Output the (X, Y) coordinate of the center of the cell containing the given text.  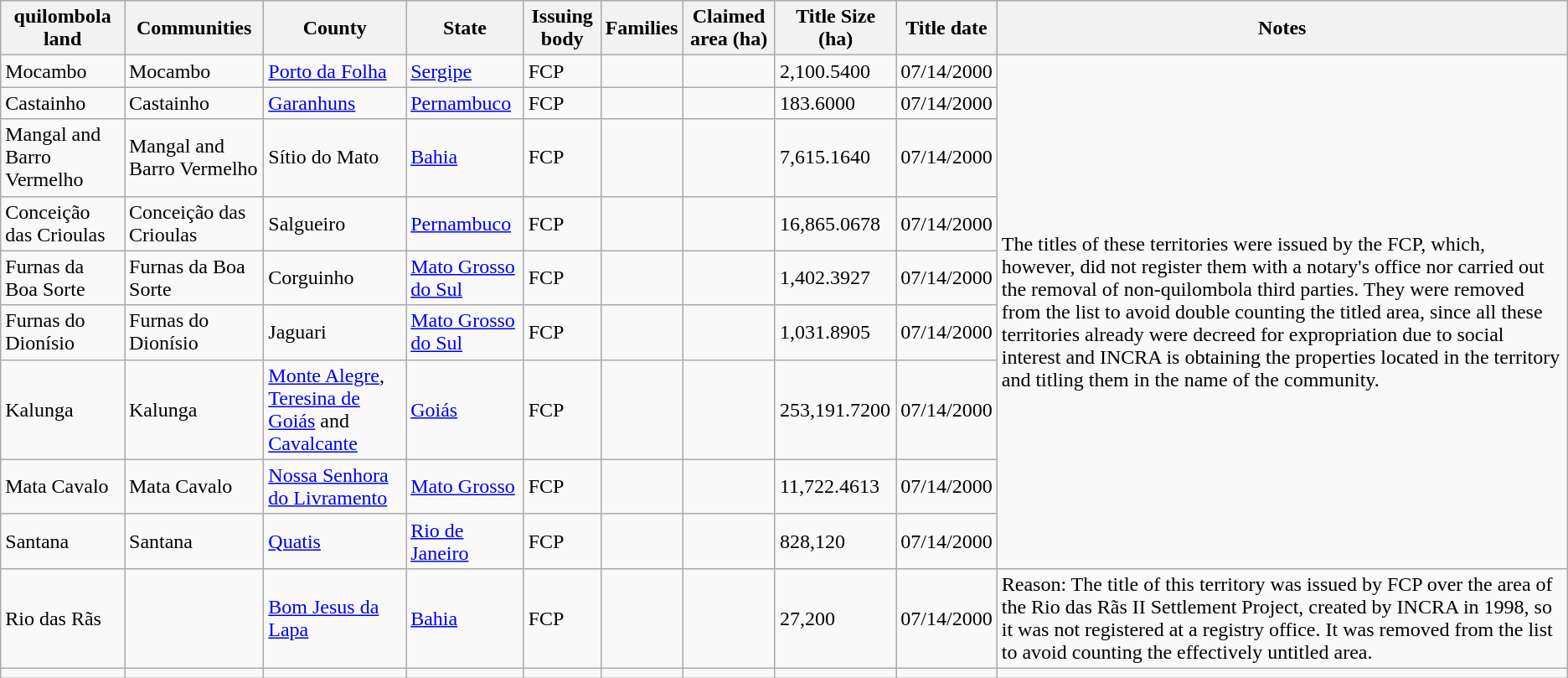
Title Size (ha) (835, 28)
828,120 (835, 541)
Sítio do Mato (335, 158)
Jaguari (335, 332)
Title date (946, 28)
Rio das Rãs (63, 618)
Corguinho (335, 278)
quilombola land (63, 28)
Porto da Folha (335, 71)
Sergipe (466, 71)
11,722.4613 (835, 486)
Salgueiro (335, 223)
Notes (1282, 28)
County (335, 28)
253,191.7200 (835, 409)
16,865.0678 (835, 223)
Claimed area (ha) (729, 28)
1,402.3927 (835, 278)
Communities (193, 28)
Mato Grosso (466, 486)
Issuing body (562, 28)
Families (642, 28)
State (466, 28)
2,100.5400 (835, 71)
Goiás (466, 409)
7,615.1640 (835, 158)
Monte Alegre, Teresina de Goiás and Cavalcante (335, 409)
183.6000 (835, 103)
Rio de Janeiro (466, 541)
Garanhuns (335, 103)
1,031.8905 (835, 332)
27,200 (835, 618)
Quatis (335, 541)
Bom Jesus da Lapa (335, 618)
Nossa Senhora do Livramento (335, 486)
